Return (X, Y) of the center of cell containing provided text 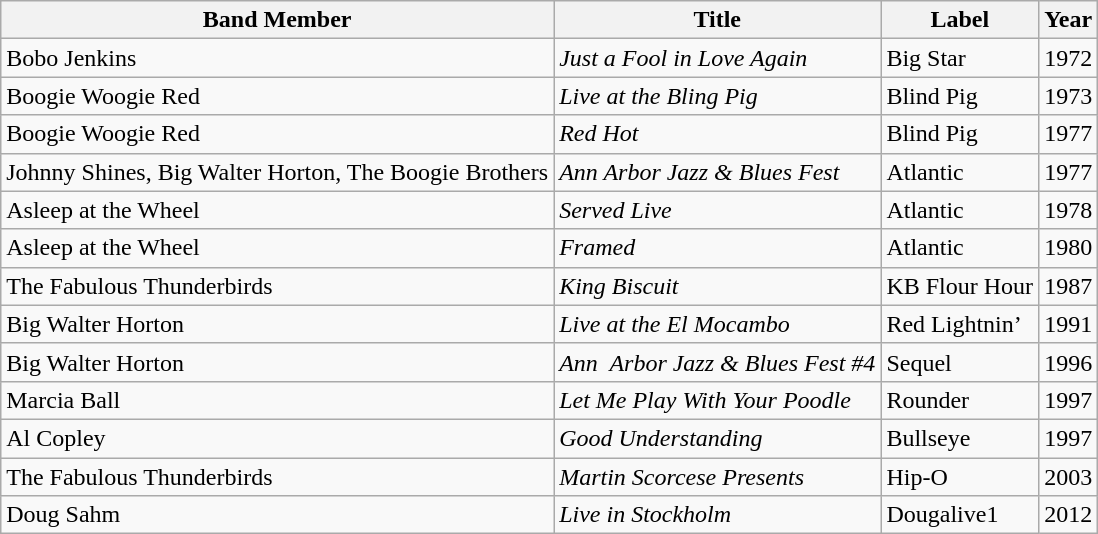
1978 (1068, 210)
1980 (1068, 248)
KB Flour Hour (960, 286)
Johnny Shines, Big Walter Horton, The Boogie Brothers (278, 172)
Ann Arbor Jazz & Blues Fest (718, 172)
Red Lightnin’ (960, 324)
Year (1068, 20)
Let Me Play With Your Poodle (718, 400)
1991 (1068, 324)
Al Copley (278, 438)
Martin Scorcese Presents (718, 477)
Label (960, 20)
1972 (1068, 58)
Band Member (278, 20)
2003 (1068, 477)
Red Hot (718, 134)
Marcia Ball (278, 400)
1996 (1068, 362)
Big Star (960, 58)
Live at the El Mocambo (718, 324)
2012 (1068, 515)
Live in Stockholm (718, 515)
Ann Arbor Jazz & Blues Fest #4 (718, 362)
Just a Fool in Love Again (718, 58)
Hip-O (960, 477)
Rounder (960, 400)
Dougalive1 (960, 515)
Sequel (960, 362)
Title (718, 20)
Live at the Bling Pig (718, 96)
Good Understanding (718, 438)
Doug Sahm (278, 515)
King Biscuit (718, 286)
Served Live (718, 210)
Bobo Jenkins (278, 58)
Framed (718, 248)
1973 (1068, 96)
Bullseye (960, 438)
1987 (1068, 286)
